For the text-containing cell, return its midpoint in (X, Y) coordinate format. 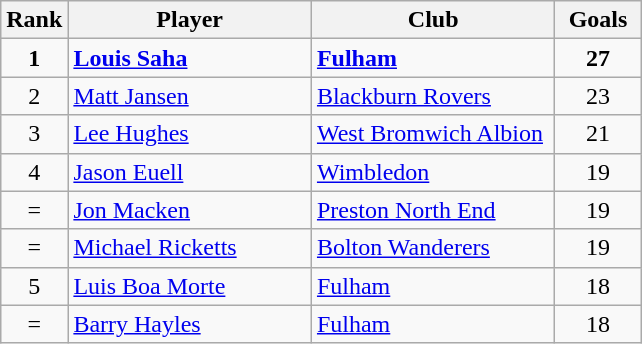
Jon Macken (190, 210)
3 (34, 134)
21 (598, 134)
Wimbledon (433, 172)
23 (598, 96)
Club (433, 20)
Blackburn Rovers (433, 96)
Player (190, 20)
Matt Jansen (190, 96)
Michael Ricketts (190, 248)
4 (34, 172)
Bolton Wanderers (433, 248)
Jason Euell (190, 172)
Luis Boa Morte (190, 286)
5 (34, 286)
West Bromwich Albion (433, 134)
Rank (34, 20)
Lee Hughes (190, 134)
27 (598, 58)
Louis Saha (190, 58)
Goals (598, 20)
1 (34, 58)
2 (34, 96)
Preston North End (433, 210)
Barry Hayles (190, 324)
